From the cell containing the given text, extract its center point as [X, Y] coordinate. 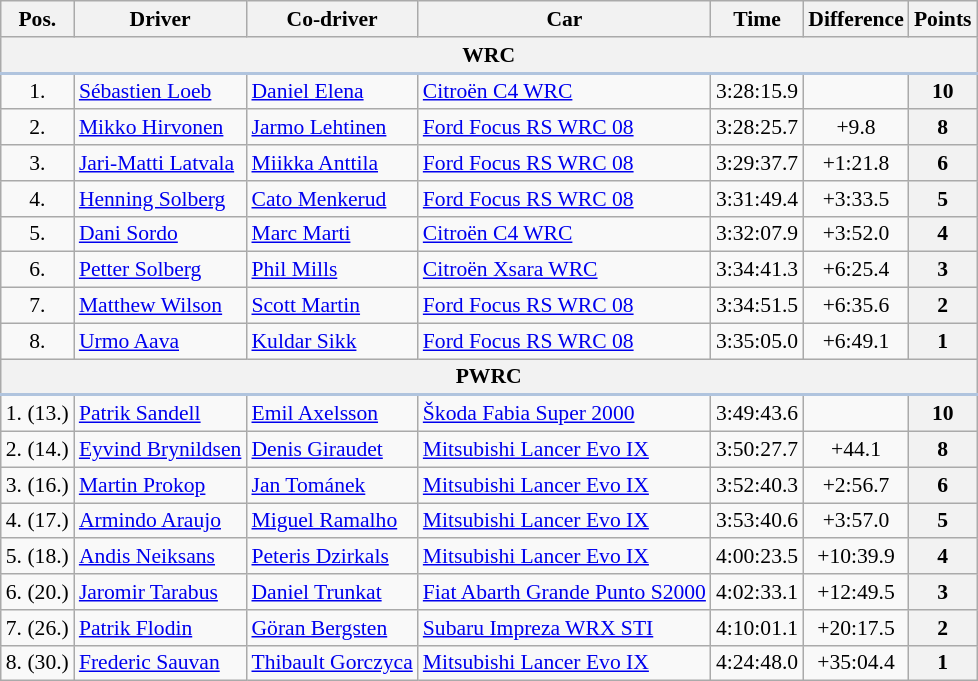
1. [38, 91]
6. (20.) [38, 592]
3. [38, 163]
3:34:51.5 [757, 306]
+2:56.7 [856, 485]
+1:21.8 [856, 163]
Fiat Abarth Grande Punto S2000 [564, 592]
Miikka Anttila [332, 163]
3:53:40.6 [757, 521]
3:28:25.7 [757, 128]
Göran Bergsten [332, 628]
+44.1 [856, 450]
+6:25.4 [856, 270]
Miguel Ramalho [332, 521]
PWRC [489, 377]
Emil Axelsson [332, 413]
WRC [489, 55]
4:00:23.5 [757, 557]
3. (16.) [38, 485]
+6:35.6 [856, 306]
Patrik Flodin [160, 628]
3:50:27.7 [757, 450]
3:32:07.9 [757, 234]
+3:52.0 [856, 234]
+3:57.0 [856, 521]
Matthew Wilson [160, 306]
Thibault Gorczyca [332, 663]
8. (30.) [38, 663]
Peteris Dzirkals [332, 557]
7. (26.) [38, 628]
3:31:49.4 [757, 199]
Frederic Sauvan [160, 663]
1. (13.) [38, 413]
2. (14.) [38, 450]
Kuldar Sikk [332, 341]
Henning Solberg [160, 199]
Andis Neiksans [160, 557]
Jarmo Lehtinen [332, 128]
Marc Marti [332, 234]
+10:39.9 [856, 557]
Sébastien Loeb [160, 91]
+6:49.1 [856, 341]
4. [38, 199]
Škoda Fabia Super 2000 [564, 413]
4:24:48.0 [757, 663]
3:34:41.3 [757, 270]
+3:33.5 [856, 199]
3:52:40.3 [757, 485]
3:29:37.7 [757, 163]
Jan Tománek [332, 485]
2. [38, 128]
Dani Sordo [160, 234]
Daniel Trunkat [332, 592]
3:28:15.9 [757, 91]
Denis Giraudet [332, 450]
Urmo Aava [160, 341]
4:10:01.1 [757, 628]
Daniel Elena [332, 91]
Petter Solberg [160, 270]
Citroën Xsara WRC [564, 270]
Phil Mills [332, 270]
+12:49.5 [856, 592]
Jari-Matti Latvala [160, 163]
Mikko Hirvonen [160, 128]
Subaru Impreza WRX STI [564, 628]
4. (17.) [38, 521]
Patrik Sandell [160, 413]
Scott Martin [332, 306]
4:02:33.1 [757, 592]
Points [943, 19]
+9.8 [856, 128]
5. (18.) [38, 557]
Car [564, 19]
Eyvind Brynildsen [160, 450]
6. [38, 270]
+20:17.5 [856, 628]
Time [757, 19]
3:49:43.6 [757, 413]
5. [38, 234]
8. [38, 341]
Jaromir Tarabus [160, 592]
7. [38, 306]
Cato Menkerud [332, 199]
Co-driver [332, 19]
Armindo Araujo [160, 521]
Difference [856, 19]
Martin Prokop [160, 485]
Pos. [38, 19]
3:35:05.0 [757, 341]
Driver [160, 19]
+35:04.4 [856, 663]
